Pinpoint the cell where the given text exists, returning its [X, Y] midpoint coordinate. 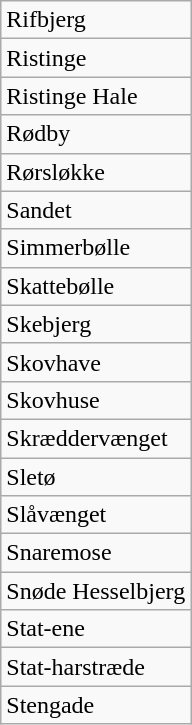
Skebjerg [96, 324]
Sletø [96, 477]
Ristinge Hale [96, 96]
Snaremose [96, 553]
Stat-ene [96, 629]
Slåvænget [96, 515]
Skovhave [96, 362]
Rødby [96, 134]
Skræddervænget [96, 438]
Simmerbølle [96, 248]
Stengade [96, 705]
Snøde Hesselbjerg [96, 591]
Skattebølle [96, 286]
Rørsløkke [96, 172]
Rifbjerg [96, 20]
Ristinge [96, 58]
Skovhuse [96, 400]
Stat-harstræde [96, 667]
Sandet [96, 210]
